From the cell containing the given text, extract its center point as [X, Y] coordinate. 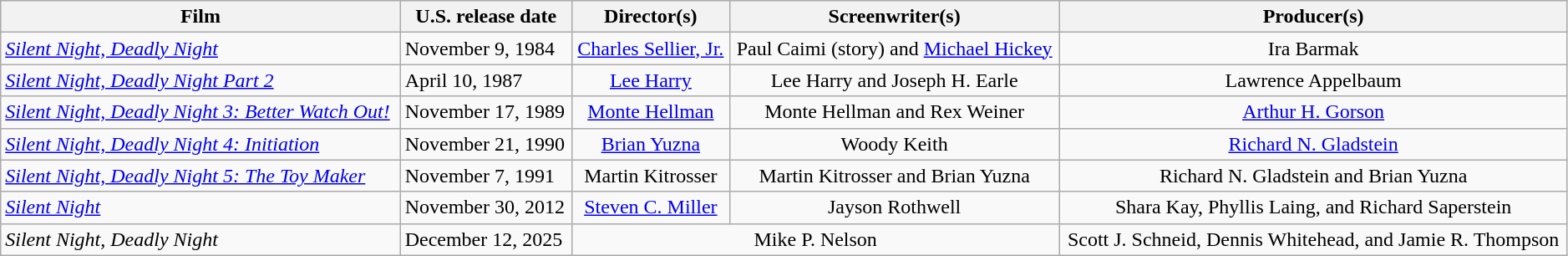
December 12, 2025 [486, 239]
Lee Harry and Joseph H. Earle [894, 80]
Richard N. Gladstein and Brian Yuzna [1313, 176]
Producer(s) [1313, 17]
November 17, 1989 [486, 112]
November 30, 2012 [486, 207]
U.S. release date [486, 17]
Monte Hellman and Rex Weiner [894, 112]
Ira Barmak [1313, 49]
November 9, 1984 [486, 49]
Steven C. Miller [650, 207]
Lawrence Appelbaum [1313, 80]
Monte Hellman [650, 112]
Martin Kitrosser [650, 176]
Silent Night, Deadly Night Part 2 [200, 80]
Lee Harry [650, 80]
Charles Sellier, Jr. [650, 49]
Richard N. Gladstein [1313, 144]
Silent Night [200, 207]
Silent Night, Deadly Night 4: Initiation [200, 144]
Paul Caimi (story) and Michael Hickey [894, 49]
Mike P. Nelson [815, 239]
Silent Night, Deadly Night 3: Better Watch Out! [200, 112]
Arthur H. Gorson [1313, 112]
Woody Keith [894, 144]
Martin Kitrosser and Brian Yuzna [894, 176]
November 21, 1990 [486, 144]
Director(s) [650, 17]
Shara Kay, Phyllis Laing, and Richard Saperstein [1313, 207]
April 10, 1987 [486, 80]
Brian Yuzna [650, 144]
Screenwriter(s) [894, 17]
Jayson Rothwell [894, 207]
November 7, 1991 [486, 176]
Silent Night, Deadly Night 5: The Toy Maker [200, 176]
Scott J. Schneid, Dennis Whitehead, and Jamie R. Thompson [1313, 239]
Film [200, 17]
